Output the (x, y) coordinate of the center of the cell containing the given text.  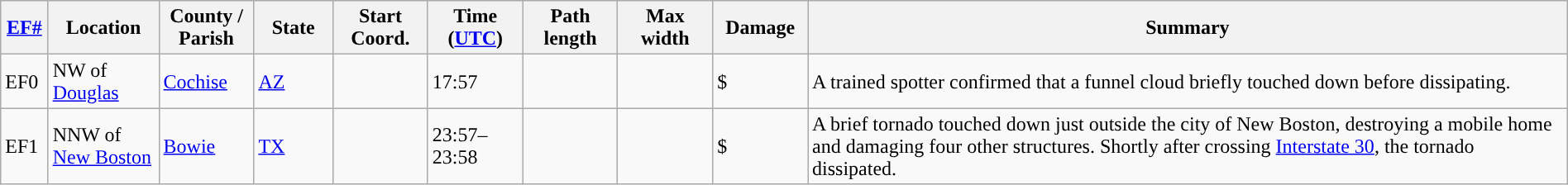
Start Coord. (380, 28)
Cochise (207, 81)
EF0 (25, 81)
Damage (761, 28)
Time (UTC) (475, 28)
NNW of New Boston (103, 146)
NW of Douglas (103, 81)
County / Parish (207, 28)
EF# (25, 28)
Max width (665, 28)
Summary (1188, 28)
A trained spotter confirmed that a funnel cloud briefly touched down before dissipating. (1188, 81)
17:57 (475, 81)
TX (294, 146)
Path length (571, 28)
State (294, 28)
Location (103, 28)
AZ (294, 81)
Bowie (207, 146)
EF1 (25, 146)
23:57–23:58 (475, 146)
